Return [x, y] of the center of cell containing provided text 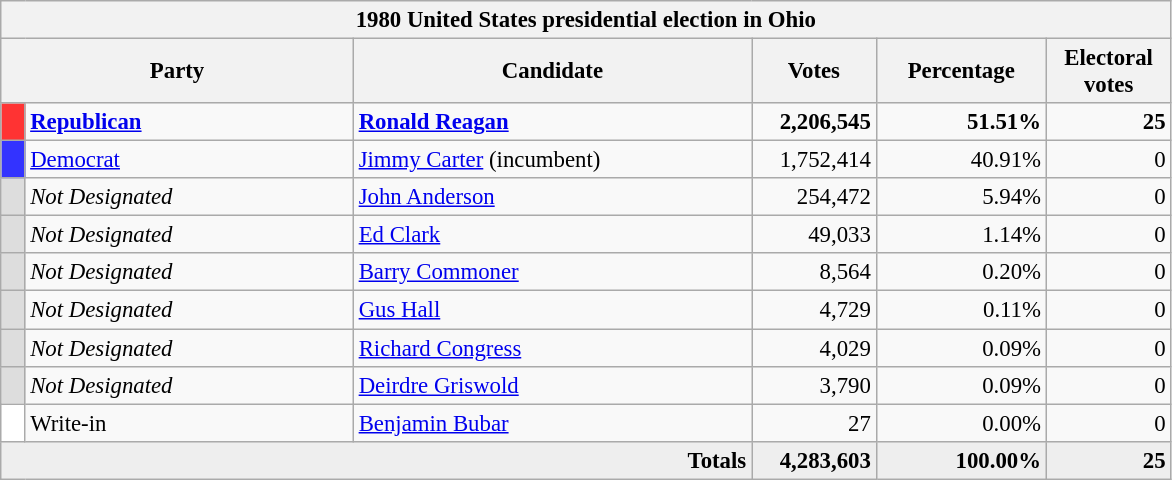
2,206,545 [814, 122]
Percentage [961, 72]
Ronald Reagan [552, 122]
1980 United States presidential election in Ohio [586, 20]
3,790 [814, 385]
49,033 [814, 235]
John Anderson [552, 197]
Ed Clark [552, 235]
40.91% [961, 160]
Barry Commoner [552, 273]
0.20% [961, 273]
5.94% [961, 197]
1.14% [961, 235]
254,472 [814, 197]
4,029 [814, 348]
Write-in [189, 423]
Deirdre Griswold [552, 385]
4,729 [814, 310]
Benjamin Bubar [552, 423]
Party [178, 72]
Democrat [189, 160]
Votes [814, 72]
1,752,414 [814, 160]
0.00% [961, 423]
8,564 [814, 273]
4,283,603 [814, 460]
Jimmy Carter (incumbent) [552, 160]
Totals [376, 460]
Electoral votes [1108, 72]
Republican [189, 122]
Gus Hall [552, 310]
100.00% [961, 460]
0.11% [961, 310]
27 [814, 423]
51.51% [961, 122]
Candidate [552, 72]
Richard Congress [552, 348]
